Detect which cell encompasses the target text, then output its (X, Y) center coordinate. 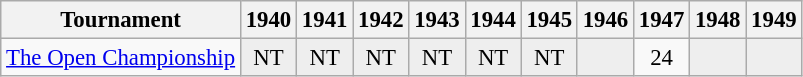
1943 (437, 20)
1941 (325, 20)
1945 (549, 20)
The Open Championship (121, 58)
1947 (661, 20)
1942 (381, 20)
1946 (605, 20)
24 (661, 58)
1940 (268, 20)
1948 (718, 20)
1944 (493, 20)
Tournament (121, 20)
1949 (774, 20)
